Detect which cell encompasses the target text, then output its (x, y) center coordinate. 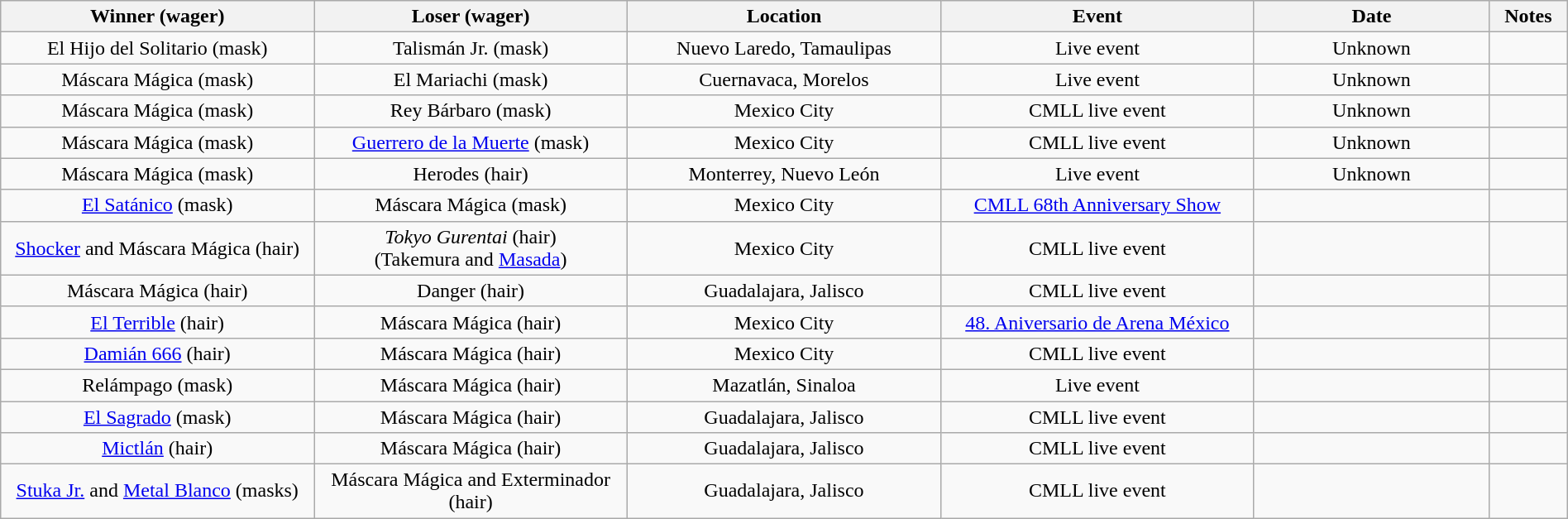
Danger (hair) (471, 291)
El Terrible (hair) (157, 322)
Talismán Jr. (mask) (471, 48)
El Mariachi (mask) (471, 79)
Mazatlán, Sinaloa (784, 385)
El Hijo del Solitario (mask) (157, 48)
Monterrey, Nuevo León (784, 174)
Rey Bárbaro (mask) (471, 111)
Winner (wager) (157, 17)
Loser (wager) (471, 17)
El Satánico (mask) (157, 205)
Máscara Mágica and Exterminador (hair) (471, 492)
Event (1097, 17)
Relámpago (mask) (157, 385)
Cuernavaca, Morelos (784, 79)
Tokyo Gurentai (hair)(Takemura and Masada) (471, 248)
Nuevo Laredo, Tamaulipas (784, 48)
Notes (1528, 17)
Location (784, 17)
Date (1371, 17)
El Sagrado (mask) (157, 416)
Mictlán (hair) (157, 449)
Herodes (hair) (471, 174)
48. Aniversario de Arena México (1097, 322)
Stuka Jr. and Metal Blanco (masks) (157, 492)
CMLL 68th Anniversary Show (1097, 205)
Shocker and Máscara Mágica (hair) (157, 248)
Damián 666 (hair) (157, 353)
Guerrero de la Muerte (mask) (471, 142)
